Output the (x, y) coordinate of the center of the cell containing the given text.  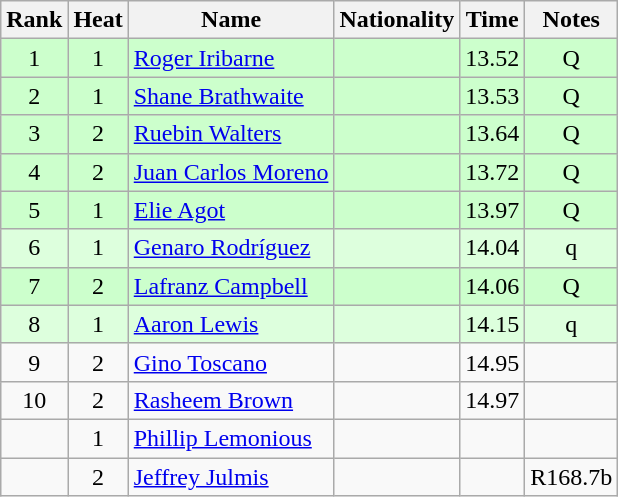
Rasheem Brown (231, 400)
13.52 (492, 58)
13.53 (492, 96)
Notes (572, 20)
R168.7b (572, 477)
14.04 (492, 248)
9 (34, 362)
Shane Brathwaite (231, 96)
Time (492, 20)
Phillip Lemonious (231, 438)
Aaron Lewis (231, 324)
4 (34, 172)
14.95 (492, 362)
7 (34, 286)
Name (231, 20)
Lafranz Campbell (231, 286)
Roger Iribarne (231, 58)
Heat (98, 20)
5 (34, 210)
13.72 (492, 172)
14.06 (492, 286)
14.97 (492, 400)
Rank (34, 20)
Nationality (397, 20)
Ruebin Walters (231, 134)
14.15 (492, 324)
Elie Agot (231, 210)
Gino Toscano (231, 362)
6 (34, 248)
3 (34, 134)
10 (34, 400)
13.97 (492, 210)
13.64 (492, 134)
8 (34, 324)
Genaro Rodríguez (231, 248)
Juan Carlos Moreno (231, 172)
Jeffrey Julmis (231, 477)
